Find where the given text appears and provide that cell's center as (X, Y) coordinate. 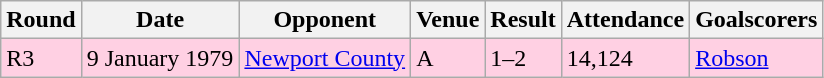
Result (523, 20)
A (448, 58)
Venue (448, 20)
Goalscorers (756, 20)
14,124 (625, 58)
Robson (756, 58)
9 January 1979 (160, 58)
Newport County (325, 58)
1–2 (523, 58)
R3 (41, 58)
Opponent (325, 20)
Attendance (625, 20)
Date (160, 20)
Round (41, 20)
